Extract the [x, y] coordinate from the center of the cell holding the provided text.  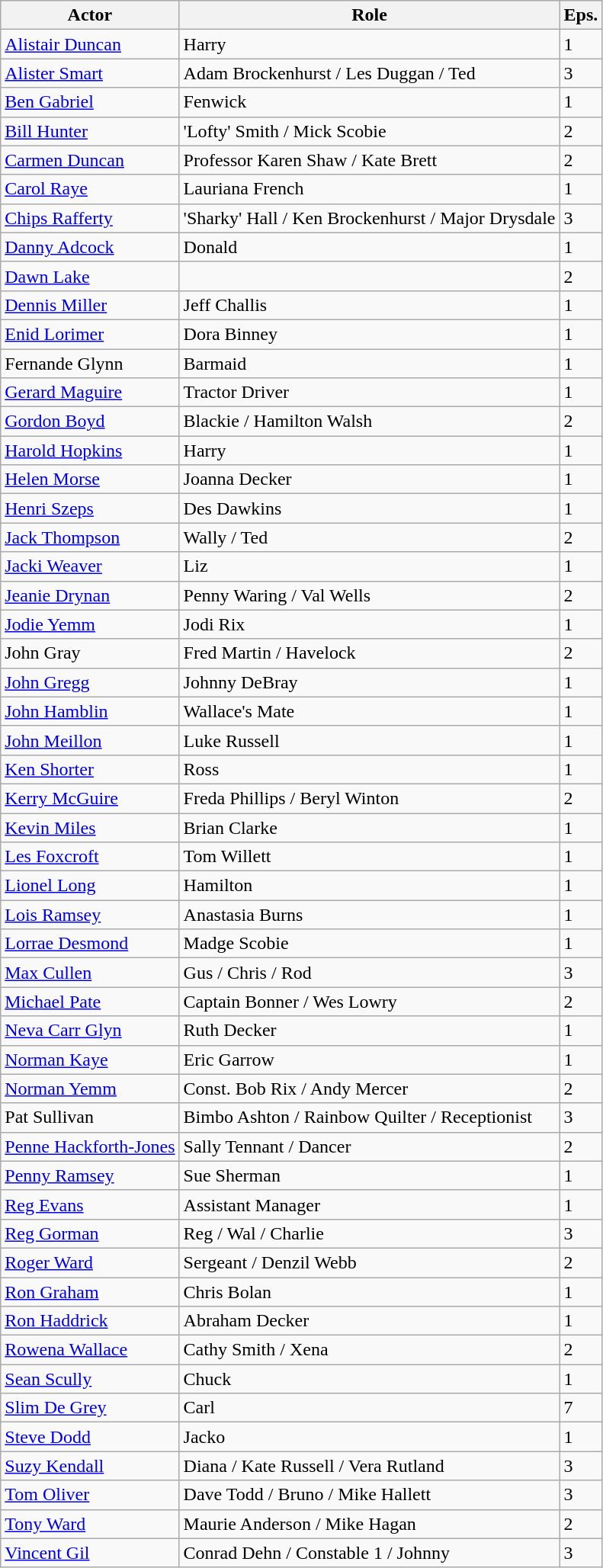
Jeff Challis [369, 305]
Fred Martin / Havelock [369, 653]
Madge Scobie [369, 944]
Sean Scully [90, 1379]
Sue Sherman [369, 1175]
Const. Bob Rix / Andy Mercer [369, 1089]
Jacki Weaver [90, 566]
Dave Todd / Bruno / Mike Hallett [369, 1495]
Professor Karen Shaw / Kate Brett [369, 160]
Gerard Maguire [90, 393]
Des Dawkins [369, 508]
John Gray [90, 653]
Maurie Anderson / Mike Hagan [369, 1524]
Lorrae Desmond [90, 944]
Alister Smart [90, 73]
Penny Ramsey [90, 1175]
Reg / Wal / Charlie [369, 1233]
Kevin Miles [90, 827]
Slim De Grey [90, 1408]
Conrad Dehn / Constable 1 / Johnny [369, 1553]
Norman Kaye [90, 1060]
Roger Ward [90, 1262]
Kerry McGuire [90, 798]
Donald [369, 247]
Brian Clarke [369, 827]
Sally Tennant / Dancer [369, 1146]
Bimbo Ashton / Rainbow Quilter / Receptionist [369, 1117]
Michael Pate [90, 1002]
Les Foxcroft [90, 857]
Vincent Gil [90, 1553]
Pat Sullivan [90, 1117]
Eps. [581, 15]
Max Cullen [90, 973]
Tony Ward [90, 1524]
Assistant Manager [369, 1204]
Henri Szeps [90, 508]
Neva Carr Glyn [90, 1031]
Gordon Boyd [90, 422]
John Hamblin [90, 711]
Abraham Decker [369, 1321]
Captain Bonner / Wes Lowry [369, 1002]
Jodi Rix [369, 624]
Freda Phillips / Beryl Winton [369, 798]
Helen Morse [90, 479]
Carl [369, 1408]
'Lofty' Smith / Mick Scobie [369, 131]
Tom Willett [369, 857]
Fernande Glynn [90, 364]
Chips Rafferty [90, 218]
Actor [90, 15]
John Meillon [90, 740]
Rowena Wallace [90, 1350]
Wally / Ted [369, 537]
Lois Ramsey [90, 915]
Ben Gabriel [90, 102]
Ken Shorter [90, 769]
Sergeant / Denzil Webb [369, 1262]
Role [369, 15]
Diana / Kate Russell / Vera Rutland [369, 1466]
Steve Dodd [90, 1437]
Barmaid [369, 364]
Fenwick [369, 102]
Reg Gorman [90, 1233]
Danny Adcock [90, 247]
Luke Russell [369, 740]
Harold Hopkins [90, 451]
Jack Thompson [90, 537]
John Gregg [90, 682]
Chris Bolan [369, 1292]
Ron Haddrick [90, 1321]
Eric Garrow [369, 1060]
Enid Lorimer [90, 334]
Suzy Kendall [90, 1466]
Joanna Decker [369, 479]
Lionel Long [90, 886]
7 [581, 1408]
Wallace's Mate [369, 711]
Liz [369, 566]
Norman Yemm [90, 1089]
Penny Waring / Val Wells [369, 595]
Jacko [369, 1437]
Tom Oliver [90, 1495]
Dora Binney [369, 334]
Penne Hackforth-Jones [90, 1146]
Alistair Duncan [90, 44]
Carol Raye [90, 189]
Cathy Smith / Xena [369, 1350]
Lauriana French [369, 189]
Gus / Chris / Rod [369, 973]
Chuck [369, 1379]
Tractor Driver [369, 393]
'Sharky' Hall / Ken Brockenhurst / Major Drysdale [369, 218]
Jeanie Drynan [90, 595]
Hamilton [369, 886]
Adam Brockenhurst / Les Duggan / Ted [369, 73]
Ross [369, 769]
Bill Hunter [90, 131]
Ruth Decker [369, 1031]
Ron Graham [90, 1292]
Jodie Yemm [90, 624]
Reg Evans [90, 1204]
Carmen Duncan [90, 160]
Dennis Miller [90, 305]
Johnny DeBray [369, 682]
Anastasia Burns [369, 915]
Dawn Lake [90, 276]
Blackie / Hamilton Walsh [369, 422]
